Output the [X, Y] coordinate of the center of the cell containing the given text.  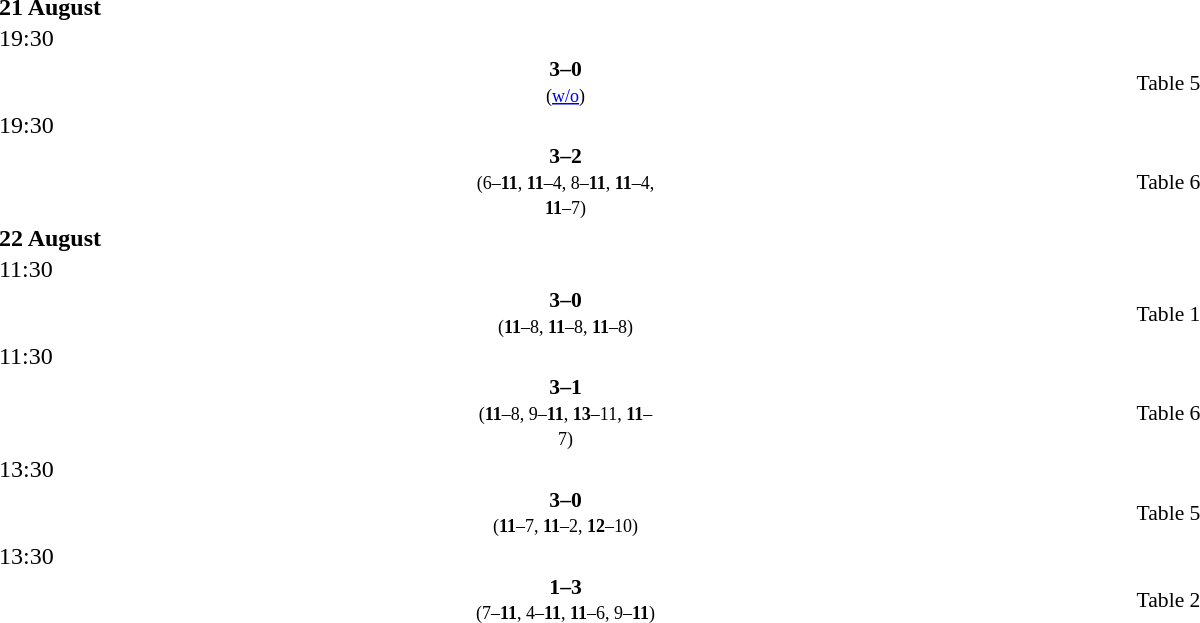
3–0 (w/o) [566, 82]
3–0 (11–7, 11–2, 12–10) [566, 513]
3–2 (6–11, 11–4, 8–11, 11–4, 11–7) [566, 182]
3–1 (11–8, 9–11, 13–11, 11–7) [566, 413]
3–0 (11–8, 11–8, 11–8) [566, 313]
